Provide the (X, Y) coordinate of the cell's center where the given text is located.  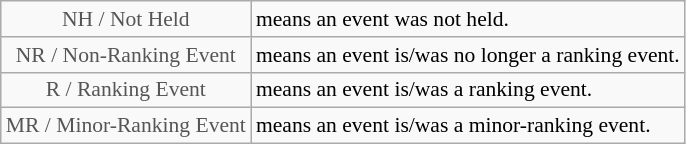
R / Ranking Event (126, 90)
means an event is/was a ranking event. (468, 90)
means an event is/was no longer a ranking event. (468, 55)
means an event was not held. (468, 19)
MR / Minor-Ranking Event (126, 126)
NR / Non-Ranking Event (126, 55)
NH / Not Held (126, 19)
means an event is/was a minor-ranking event. (468, 126)
